Output the (x, y) coordinate of the center of the cell containing the given text.  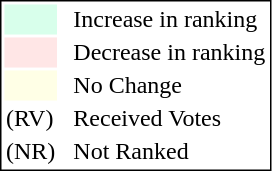
Not Ranked (170, 151)
(RV) (30, 119)
Increase in ranking (170, 19)
Decrease in ranking (170, 53)
(NR) (30, 151)
No Change (170, 85)
Received Votes (170, 119)
